Scan for the cell matching the given text and deliver its [x, y] coordinate at center. 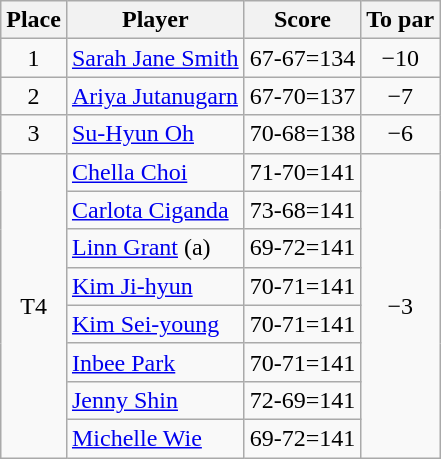
Linn Grant (a) [155, 248]
Michelle Wie [155, 438]
Jenny Shin [155, 400]
1 [34, 58]
Player [155, 20]
Inbee Park [155, 362]
Su-Hyun Oh [155, 134]
Place [34, 20]
−3 [400, 305]
−7 [400, 96]
Carlota Ciganda [155, 210]
T4 [34, 305]
73-68=141 [302, 210]
Kim Sei-young [155, 324]
To par [400, 20]
71-70=141 [302, 172]
67-70=137 [302, 96]
Score [302, 20]
Chella Choi [155, 172]
3 [34, 134]
72-69=141 [302, 400]
Sarah Jane Smith [155, 58]
Kim Ji-hyun [155, 286]
Ariya Jutanugarn [155, 96]
70-68=138 [302, 134]
67-67=134 [302, 58]
−10 [400, 58]
−6 [400, 134]
2 [34, 96]
